Extract the (X, Y) coordinate from the center of the cell holding the provided text.  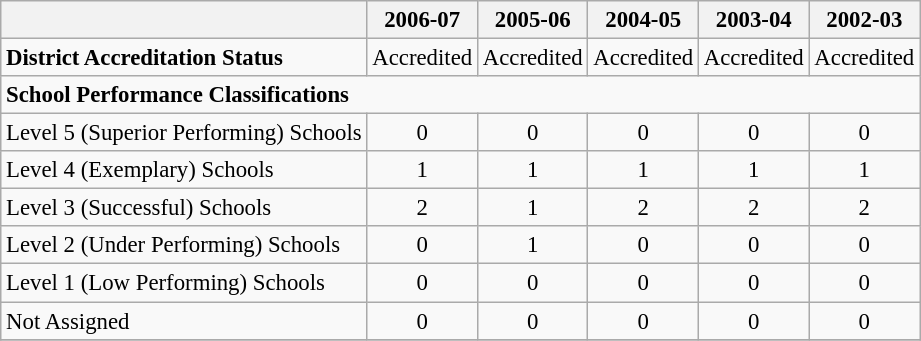
Level 3 (Successful) Schools (184, 208)
2006-07 (422, 20)
Level 5 (Superior Performing) Schools (184, 133)
Level 1 (Low Performing) Schools (184, 283)
2004-05 (644, 20)
2003-04 (754, 20)
2005-06 (532, 20)
School Performance Classifications (460, 95)
2002-03 (864, 20)
District Accreditation Status (184, 58)
Level 2 (Under Performing) Schools (184, 245)
Level 4 (Exemplary) Schools (184, 170)
Not Assigned (184, 321)
